Find where the given text appears and provide that cell's center as (X, Y) coordinate. 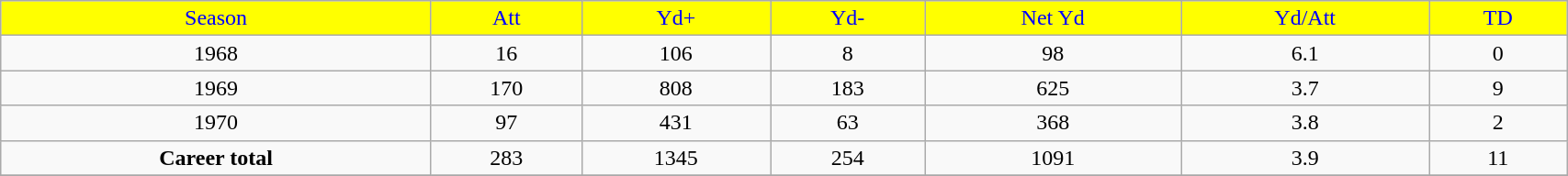
63 (847, 123)
431 (676, 123)
254 (847, 158)
0 (1498, 53)
2 (1498, 123)
Career total (217, 158)
Yd/Att (1305, 18)
98 (1053, 53)
368 (1053, 123)
1968 (217, 53)
1970 (217, 123)
97 (506, 123)
Net Yd (1053, 18)
8 (847, 53)
3.7 (1305, 88)
Yd- (847, 18)
1969 (217, 88)
Season (217, 18)
808 (676, 88)
106 (676, 53)
625 (1053, 88)
170 (506, 88)
9 (1498, 88)
11 (1498, 158)
1345 (676, 158)
3.8 (1305, 123)
Att (506, 18)
TD (1498, 18)
3.9 (1305, 158)
6.1 (1305, 53)
Yd+ (676, 18)
1091 (1053, 158)
16 (506, 53)
283 (506, 158)
183 (847, 88)
